Determine the [X, Y] coordinate at the center of the cell enclosing the given text.  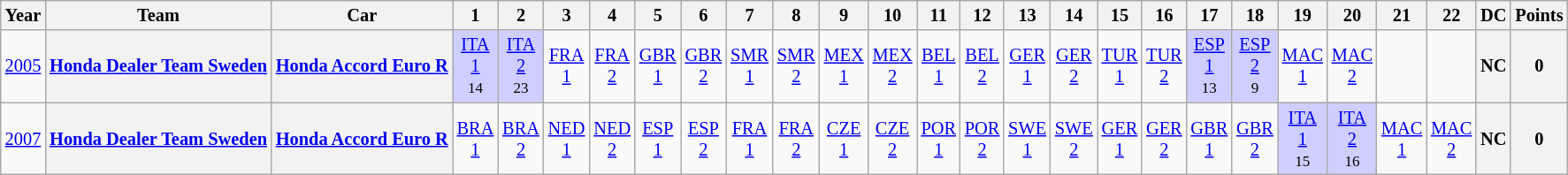
14 [1074, 15]
NED1 [567, 139]
7 [750, 15]
BRA1 [476, 139]
SWE1 [1028, 139]
ITA115 [1303, 139]
CZE1 [844, 139]
ITA114 [476, 66]
Car [363, 15]
Team [158, 15]
12 [982, 15]
16 [1164, 15]
17 [1210, 15]
11 [939, 15]
Points [1539, 15]
8 [796, 15]
2005 [23, 66]
ITA216 [1352, 139]
CZE2 [893, 139]
TUR2 [1164, 66]
POR1 [939, 139]
2007 [23, 139]
SMR1 [750, 66]
Year [23, 15]
1 [476, 15]
ESP2 [704, 139]
SMR2 [796, 66]
NED2 [612, 139]
15 [1120, 15]
4 [612, 15]
18 [1255, 15]
5 [658, 15]
22 [1451, 15]
BEL1 [939, 66]
POR2 [982, 139]
BEL2 [982, 66]
SWE2 [1074, 139]
3 [567, 15]
19 [1303, 15]
20 [1352, 15]
9 [844, 15]
13 [1028, 15]
DC [1493, 15]
ESP1 [658, 139]
BRA2 [521, 139]
6 [704, 15]
21 [1402, 15]
ESP29 [1255, 66]
10 [893, 15]
ESP113 [1210, 66]
TUR1 [1120, 66]
2 [521, 15]
MEX2 [893, 66]
MEX1 [844, 66]
ITA223 [521, 66]
